Scan for the cell matching the given text and deliver its (x, y) coordinate at center. 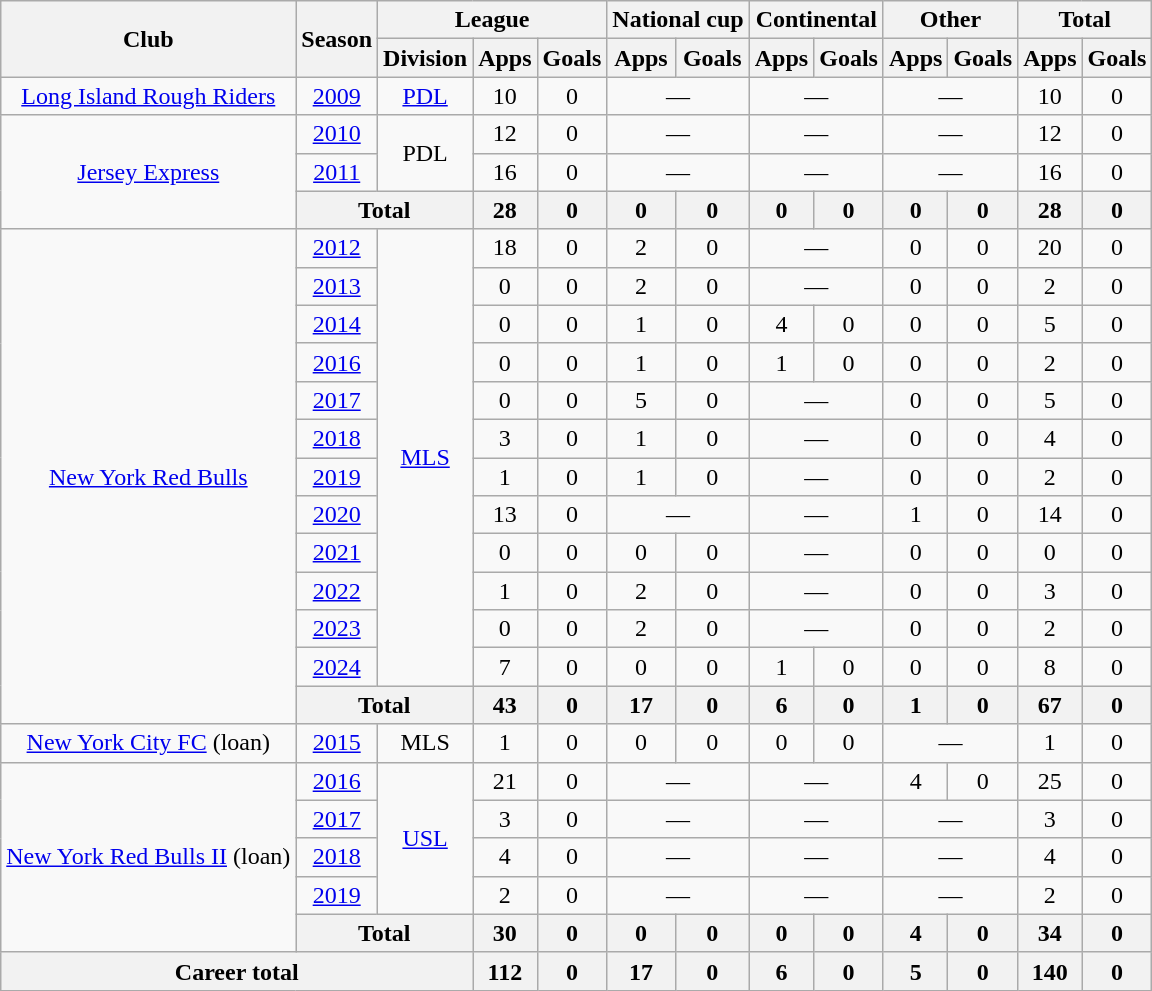
Division (426, 58)
2012 (337, 248)
New York Red Bulls (148, 476)
Other (950, 20)
21 (505, 781)
USL (426, 838)
2014 (337, 324)
League (492, 20)
34 (1050, 933)
National cup (678, 20)
30 (505, 933)
2020 (337, 515)
2009 (337, 96)
New York City FC (loan) (148, 743)
112 (505, 971)
Continental (816, 20)
2013 (337, 286)
2010 (337, 134)
18 (505, 248)
43 (505, 705)
2024 (337, 667)
2011 (337, 172)
New York Red Bulls II (loan) (148, 857)
8 (1050, 667)
67 (1050, 705)
2021 (337, 553)
7 (505, 667)
13 (505, 515)
Season (337, 39)
14 (1050, 515)
Club (148, 39)
20 (1050, 248)
2022 (337, 591)
Long Island Rough Riders (148, 96)
Jersey Express (148, 172)
2015 (337, 743)
2023 (337, 629)
Career total (237, 971)
140 (1050, 971)
25 (1050, 781)
